From the cell containing the given text, extract its center point as (x, y) coordinate. 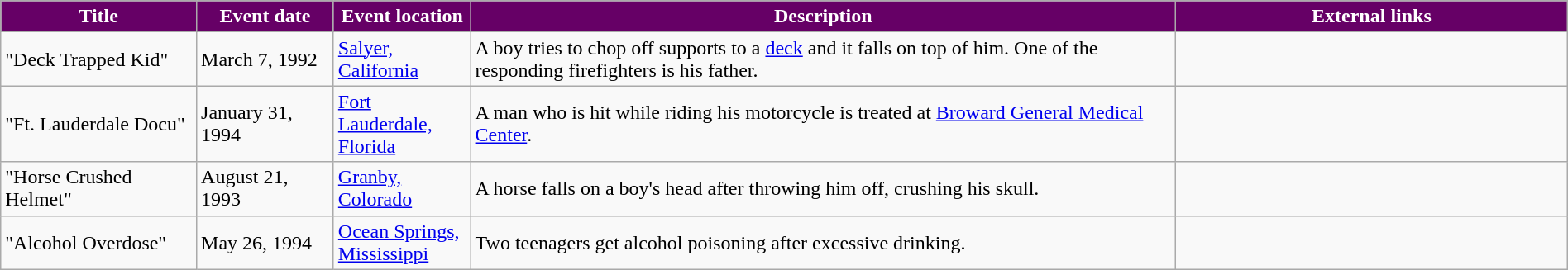
January 31, 1994 (265, 124)
May 26, 1994 (265, 243)
Salyer, California (402, 59)
"Alcohol Overdose" (99, 243)
A man who is hit while riding his motorcycle is treated at Broward General Medical Center. (824, 124)
Fort Lauderdale, Florida (402, 124)
"Ft. Lauderdale Docu" (99, 124)
External links (1372, 17)
March 7, 1992 (265, 59)
August 21, 1993 (265, 188)
Event date (265, 17)
A horse falls on a boy's head after throwing him off, crushing his skull. (824, 188)
A boy tries to chop off supports to a deck and it falls on top of him. One of the responding firefighters is his father. (824, 59)
"Horse Crushed Helmet" (99, 188)
"Deck Trapped Kid" (99, 59)
Ocean Springs, Mississippi (402, 243)
Title (99, 17)
Granby, Colorado (402, 188)
Event location (402, 17)
Two teenagers get alcohol poisoning after excessive drinking. (824, 243)
Description (824, 17)
